For the text-containing cell, return its midpoint in [X, Y] coordinate format. 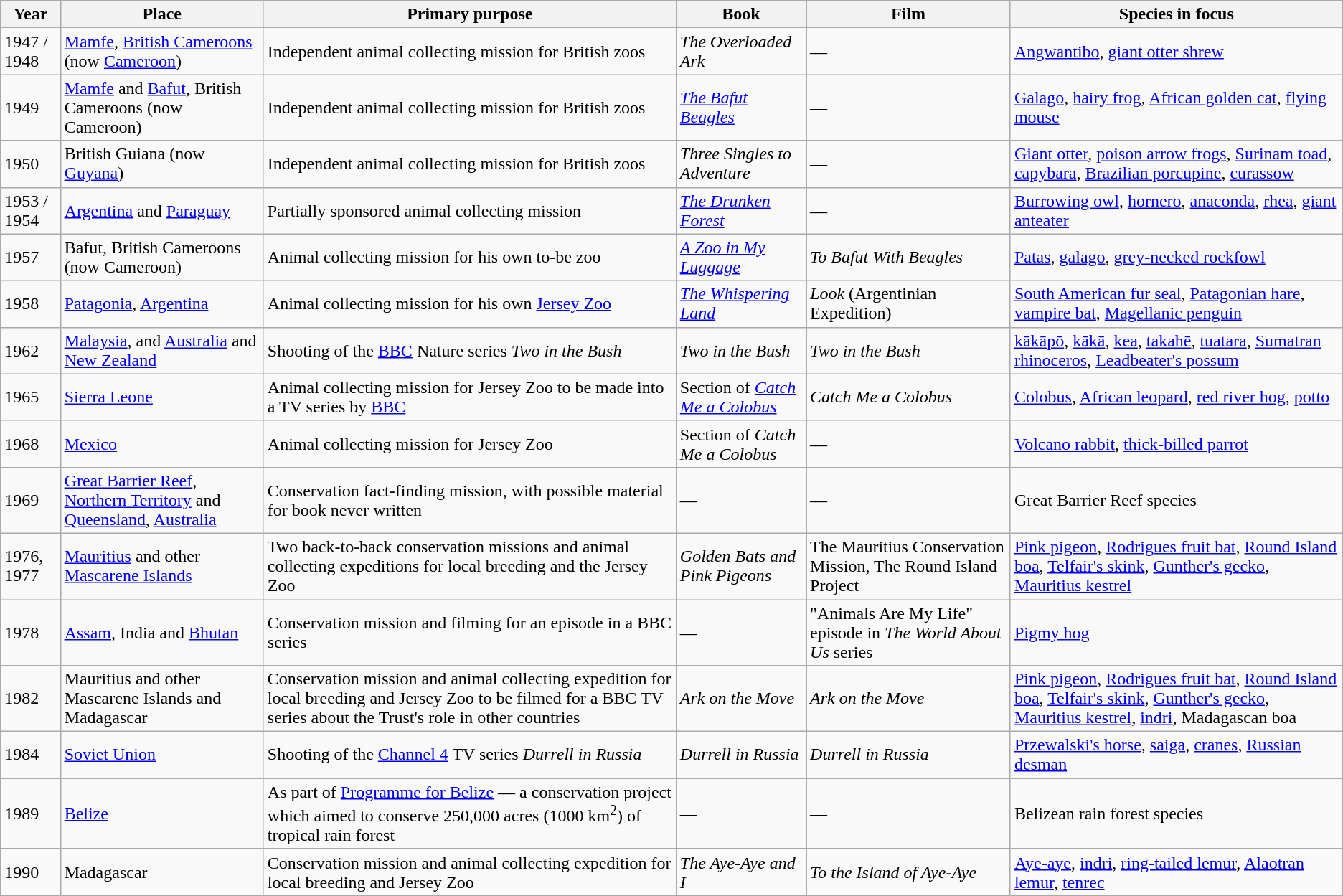
1984 [30, 755]
Year [30, 14]
Bafut, British Cameroons (now Cameroon) [162, 257]
Animal collecting mission for his own to-be zoo [469, 257]
To the Island of Aye-Aye [908, 872]
The Drunken Forest [740, 211]
1962 [30, 350]
Mexico [162, 443]
1989 [30, 814]
South American fur seal, Patagonian hare, vampire bat, Magellanic penguin [1177, 304]
Book [740, 14]
The Aye-Aye and I [740, 872]
Madagascar [162, 872]
Argentina and Paraguay [162, 211]
Conservation mission and filming for an episode in a BBC series [469, 633]
Mauritius and other Mascarene Islands [162, 566]
British Guiana (now Guyana) [162, 164]
Two back-to-back conservation missions and animal collecting expeditions for local breeding and the Jersey Zoo [469, 566]
Galago, hairy frog, African golden cat, flying mouse [1177, 108]
Patas, galago, grey-necked rockfowl [1177, 257]
1953 / 1954 [30, 211]
Shooting of the Channel 4 TV series Durrell in Russia [469, 755]
As part of Programme for Belize — a conservation project which aimed to conserve 250,000 acres (1000 km2) of tropical rain forest [469, 814]
1978 [30, 633]
Shooting of the BBC Nature series Two in the Bush [469, 350]
Mamfe and Bafut, British Cameroons (now Cameroon) [162, 108]
1982 [30, 699]
Great Barrier Reef species [1177, 500]
Animal collecting mission for Jersey Zoo [469, 443]
Partially sponsored animal collecting mission [469, 211]
1990 [30, 872]
The Overloaded Ark [740, 52]
Burrowing owl, hornero, anaconda, rhea, giant anteater [1177, 211]
1950 [30, 164]
Animal collecting mission for his own Jersey Zoo [469, 304]
1958 [30, 304]
Golden Bats and Pink Pigeons [740, 566]
Angwantibo, giant otter shrew [1177, 52]
Volcano rabbit, thick-billed parrot [1177, 443]
Three Singles to Adventure [740, 164]
Soviet Union [162, 755]
Primary purpose [469, 14]
Colobus, African leopard, red river hog, potto [1177, 397]
kākāpō, kākā, kea, takahē, tuatara, Sumatran rhinoceros, Leadbeater's possum [1177, 350]
1957 [30, 257]
Przewalski's horse, saiga, cranes, Russian desman [1177, 755]
Patagonia, Argentina [162, 304]
Pigmy hog [1177, 633]
Pink pigeon, Rodrigues fruit bat, Round Island boa, Telfair's skink, Gunther's gecko, Mauritius kestrel, indri, Madagascan boa [1177, 699]
1976, 1977 [30, 566]
"Animals Are My Life" episode in The World About Us series [908, 633]
1965 [30, 397]
Belize [162, 814]
Pink pigeon, Rodrigues fruit bat, Round Island boa, Telfair's skink, Gunther's gecko, Mauritius kestrel [1177, 566]
Conservation mission and animal collecting expedition for local breeding and Jersey Zoo [469, 872]
The Mauritius Conservation Mission, The Round Island Project [908, 566]
Sierra Leone [162, 397]
Belizean rain forest species [1177, 814]
Animal collecting mission for Jersey Zoo to be made into a TV series by BBC [469, 397]
A Zoo in My Luggage [740, 257]
Great Barrier Reef, Northern Territory and Queensland, Australia [162, 500]
Aye-aye, indri, ring-tailed lemur, Alaotran lemur, tenrec [1177, 872]
Catch Me a Colobus [908, 397]
1947 / 1948 [30, 52]
Film [908, 14]
To Bafut With Beagles [908, 257]
Assam, India and Bhutan [162, 633]
Look (Argentinian Expedition) [908, 304]
Place [162, 14]
Giant otter, poison arrow frogs, Surinam toad, capybara, Brazilian porcupine, curassow [1177, 164]
Conservation fact-finding mission, with possible material for book never written [469, 500]
Malaysia, and Australia and New Zealand [162, 350]
Mauritius and other Mascarene Islands and Madagascar [162, 699]
1949 [30, 108]
The Whispering Land [740, 304]
1968 [30, 443]
1969 [30, 500]
Mamfe, British Cameroons (now Cameroon) [162, 52]
The Bafut Beagles [740, 108]
Species in focus [1177, 14]
